Output the [x, y] coordinate of the center of the cell containing the given text.  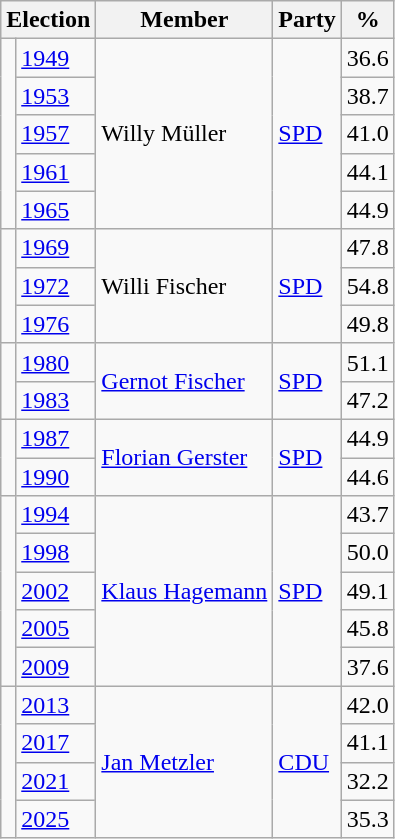
1961 [56, 172]
Klaus Hagemann [184, 591]
47.2 [368, 400]
2017 [56, 743]
1972 [56, 286]
CDU [307, 762]
1949 [56, 58]
2005 [56, 629]
38.7 [368, 96]
Jan Metzler [184, 762]
Election [48, 20]
1965 [56, 210]
32.2 [368, 781]
47.8 [368, 248]
41.0 [368, 134]
49.1 [368, 591]
44.1 [368, 172]
49.8 [368, 324]
2009 [56, 667]
Willy Müller [184, 134]
2002 [56, 591]
44.6 [368, 477]
41.1 [368, 743]
1987 [56, 438]
54.8 [368, 286]
1957 [56, 134]
35.3 [368, 819]
% [368, 20]
1994 [56, 515]
Willi Fischer [184, 286]
1976 [56, 324]
Party [307, 20]
51.1 [368, 362]
37.6 [368, 667]
43.7 [368, 515]
1980 [56, 362]
36.6 [368, 58]
Gernot Fischer [184, 381]
1969 [56, 248]
2021 [56, 781]
42.0 [368, 705]
Florian Gerster [184, 457]
Member [184, 20]
2025 [56, 819]
2013 [56, 705]
50.0 [368, 553]
1983 [56, 400]
45.8 [368, 629]
1990 [56, 477]
1953 [56, 96]
1998 [56, 553]
